Pinpoint the cell where the given text exists, returning its [X, Y] midpoint coordinate. 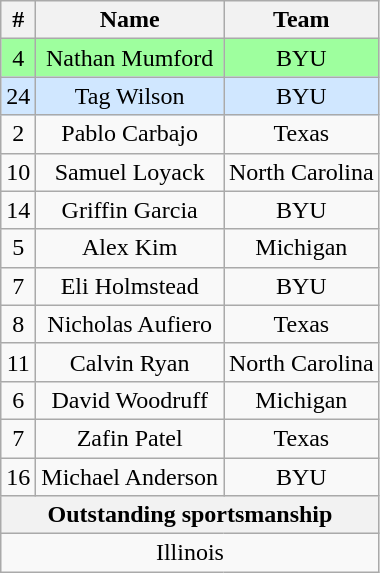
Calvin Ryan [130, 362]
Tag Wilson [130, 96]
Outstanding sportsmanship [190, 515]
Name [130, 20]
2 [18, 134]
10 [18, 172]
Alex Kim [130, 248]
Illinois [190, 553]
4 [18, 58]
Griffin Garcia [130, 210]
24 [18, 96]
6 [18, 400]
# [18, 20]
Nathan Mumford [130, 58]
Pablo Carbajo [130, 134]
Nicholas Aufiero [130, 324]
16 [18, 477]
14 [18, 210]
8 [18, 324]
Zafin Patel [130, 438]
Michael Anderson [130, 477]
Samuel Loyack [130, 172]
David Woodruff [130, 400]
11 [18, 362]
Team [302, 20]
Eli Holmstead [130, 286]
5 [18, 248]
